Capture the cell that displays the provided text and extract its (x, y) central coordinate. 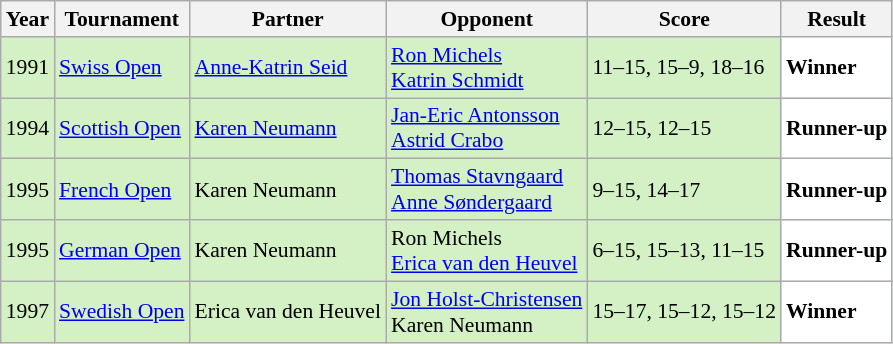
Jon Holst-Christensen Karen Neumann (486, 312)
Score (684, 19)
Opponent (486, 19)
6–15, 15–13, 11–15 (684, 250)
1997 (28, 312)
1991 (28, 68)
Year (28, 19)
French Open (122, 190)
12–15, 12–15 (684, 128)
15–17, 15–12, 15–12 (684, 312)
Erica van den Heuvel (288, 312)
Anne-Katrin Seid (288, 68)
9–15, 14–17 (684, 190)
Swedish Open (122, 312)
Jan-Eric Antonsson Astrid Crabo (486, 128)
Swiss Open (122, 68)
1994 (28, 128)
German Open (122, 250)
Scottish Open (122, 128)
Ron Michels Erica van den Heuvel (486, 250)
Result (836, 19)
Thomas Stavngaard Anne Søndergaard (486, 190)
11–15, 15–9, 18–16 (684, 68)
Partner (288, 19)
Ron Michels Katrin Schmidt (486, 68)
Tournament (122, 19)
